Pinpoint the cell where the given text exists, returning its (x, y) midpoint coordinate. 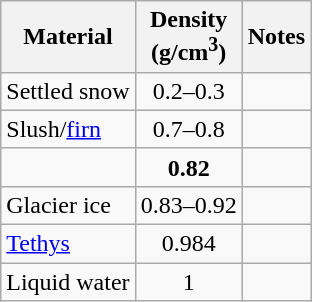
0.2–0.3 (188, 91)
Material (68, 37)
Liquid water (68, 282)
1 (188, 282)
Glacier ice (68, 205)
0.83–0.92 (188, 205)
Slush/firn (68, 129)
Tethys (68, 244)
0.7–0.8 (188, 129)
Density(g/cm3) (188, 37)
Notes (276, 37)
Settled snow (68, 91)
0.984 (188, 244)
0.82 (188, 167)
